Determine the (X, Y) coordinate at the center of the cell enclosing the given text.  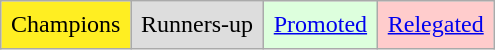
Promoted (320, 25)
Relegated (436, 25)
Champions (66, 25)
Runners-up (198, 25)
